For the text-containing cell, return its midpoint in [X, Y] coordinate format. 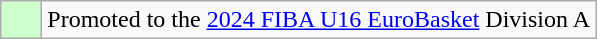
Promoted to the 2024 FIBA U16 EuroBasket Division A [319, 20]
